Identify which cell holds the provided text, then report its [X, Y] central coordinate. 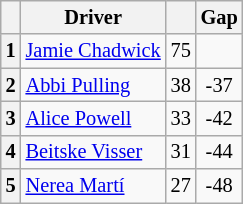
-42 [220, 118]
31 [181, 152]
Nerea Martí [94, 186]
2 [11, 85]
27 [181, 186]
1 [11, 51]
Alice Powell [94, 118]
-48 [220, 186]
Jamie Chadwick [94, 51]
4 [11, 152]
33 [181, 118]
5 [11, 186]
75 [181, 51]
Driver [94, 17]
38 [181, 85]
Beitske Visser [94, 152]
-44 [220, 152]
Gap [220, 17]
Abbi Pulling [94, 85]
-37 [220, 85]
3 [11, 118]
